Capture the cell that displays the provided text and extract its [x, y] central coordinate. 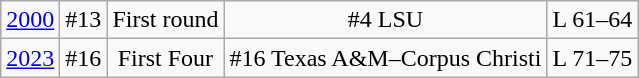
#13 [84, 20]
#16 Texas A&M–Corpus Christi [386, 58]
First round [166, 20]
#16 [84, 58]
L 71–75 [592, 58]
2000 [30, 20]
#4 LSU [386, 20]
2023 [30, 58]
First Four [166, 58]
L 61–64 [592, 20]
